Pinpoint the cell where the given text exists, returning its [x, y] midpoint coordinate. 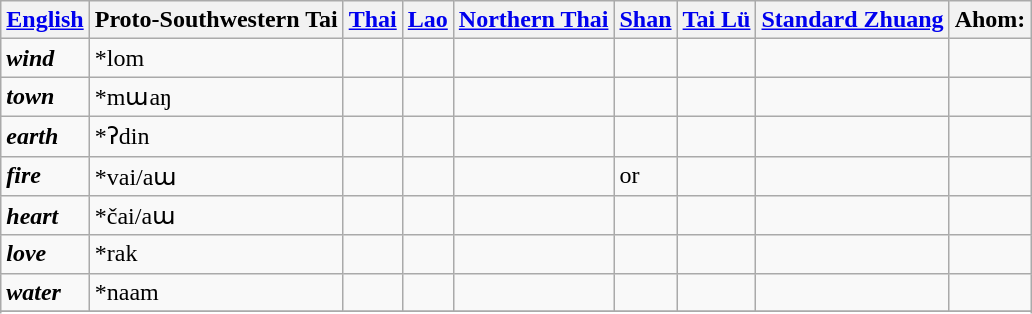
wind [45, 58]
*ʔdin [216, 136]
Lao [428, 20]
heart [45, 216]
English [45, 20]
water [45, 292]
*čai/aɯ [216, 216]
love [45, 254]
Proto-Southwestern Tai [216, 20]
*rak [216, 254]
earth [45, 136]
*naam [216, 292]
Thai [372, 20]
Ahom: [990, 20]
*vai/aɯ [216, 176]
*mɯaŋ [216, 97]
Standard Zhuang [852, 20]
*lom [216, 58]
Shan [646, 20]
Tai Lü [716, 20]
fire [45, 176]
town [45, 97]
Northern Thai [534, 20]
or [646, 176]
